Determine the [X, Y] coordinate at the center of the cell enclosing the given text.  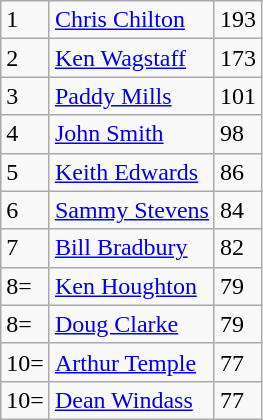
173 [238, 58]
86 [238, 172]
3 [26, 96]
84 [238, 210]
4 [26, 134]
Doug Clarke [132, 324]
John Smith [132, 134]
Ken Houghton [132, 286]
6 [26, 210]
82 [238, 248]
Chris Chilton [132, 20]
5 [26, 172]
2 [26, 58]
Bill Bradbury [132, 248]
Paddy Mills [132, 96]
98 [238, 134]
101 [238, 96]
Dean Windass [132, 400]
Arthur Temple [132, 362]
Sammy Stevens [132, 210]
Ken Wagstaff [132, 58]
7 [26, 248]
193 [238, 20]
Keith Edwards [132, 172]
1 [26, 20]
